For the text-containing cell, return its midpoint in [x, y] coordinate format. 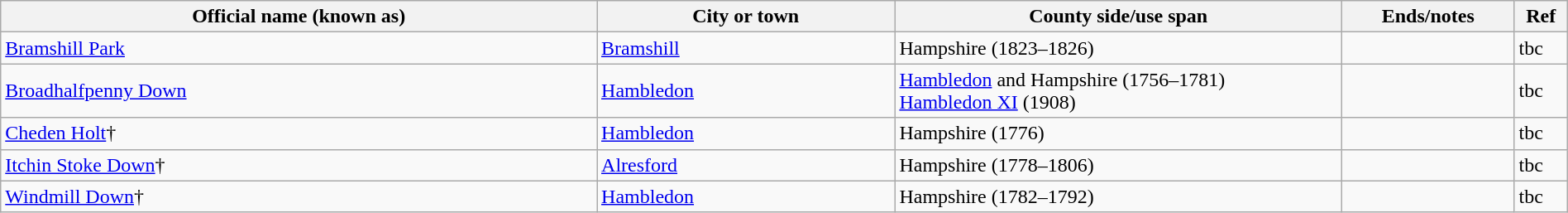
Official name (known as) [299, 17]
Itchin Stoke Down† [299, 165]
Ref [1541, 17]
Hampshire (1778–1806) [1118, 165]
City or town [746, 17]
Windmill Down† [299, 196]
Alresford [746, 165]
Hambledon and Hampshire (1756–1781)Hambledon XI (1908) [1118, 91]
County side/use span [1118, 17]
Hampshire (1782–1792) [1118, 196]
Bramshill [746, 48]
Bramshill Park [299, 48]
Hampshire (1823–1826) [1118, 48]
Hampshire (1776) [1118, 133]
Broadhalfpenny Down [299, 91]
Cheden Holt† [299, 133]
Ends/notes [1427, 17]
